Locate the cell with the specified text and output its (x, y) center coordinate. 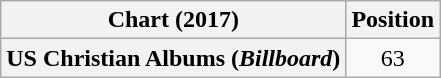
US Christian Albums (Billboard) (174, 58)
Position (393, 20)
63 (393, 58)
Chart (2017) (174, 20)
